Provide the [x, y] coordinate of the cell's center where the given text is located.  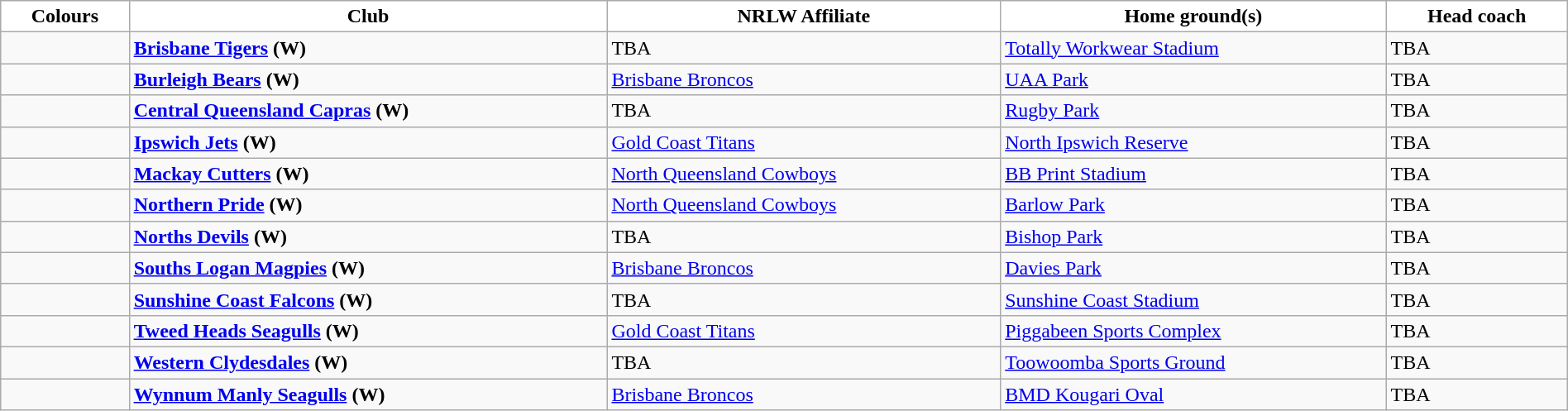
Ipswich Jets (W) [368, 142]
Home ground(s) [1193, 17]
Totally Workwear Stadium [1193, 48]
Souths Logan Magpies (W) [368, 268]
NRLW Affiliate [804, 17]
Norths Devils (W) [368, 237]
UAA Park [1193, 79]
Colours [65, 17]
Barlow Park [1193, 205]
Central Queensland Capras (W) [368, 111]
Sunshine Coast Stadium [1193, 299]
Northern Pride (W) [368, 205]
Club [368, 17]
Brisbane Tigers (W) [368, 48]
Head coach [1477, 17]
North Ipswich Reserve [1193, 142]
Sunshine Coast Falcons (W) [368, 299]
Tweed Heads Seagulls (W) [368, 331]
Davies Park [1193, 268]
Bishop Park [1193, 237]
Wynnum Manly Seagulls (W) [368, 394]
Mackay Cutters (W) [368, 174]
Rugby Park [1193, 111]
Toowoomba Sports Ground [1193, 362]
BB Print Stadium [1193, 174]
BMD Kougari Oval [1193, 394]
Western Clydesdales (W) [368, 362]
Piggabeen Sports Complex [1193, 331]
Burleigh Bears (W) [368, 79]
